For the text-containing cell, return its midpoint in [x, y] coordinate format. 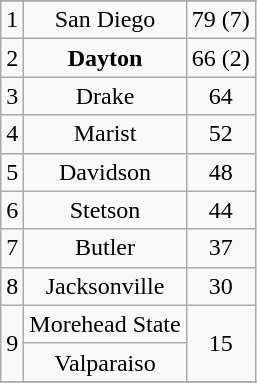
44 [220, 210]
Butler [105, 248]
8 [12, 286]
3 [12, 96]
48 [220, 172]
Marist [105, 134]
Davidson [105, 172]
1 [12, 20]
66 (2) [220, 58]
52 [220, 134]
Jacksonville [105, 286]
64 [220, 96]
6 [12, 210]
2 [12, 58]
4 [12, 134]
Valparaiso [105, 362]
79 (7) [220, 20]
San Diego [105, 20]
37 [220, 248]
15 [220, 343]
7 [12, 248]
5 [12, 172]
30 [220, 286]
Stetson [105, 210]
9 [12, 343]
Drake [105, 96]
Dayton [105, 58]
Morehead State [105, 324]
